Detect which cell encompasses the target text, then output its [X, Y] center coordinate. 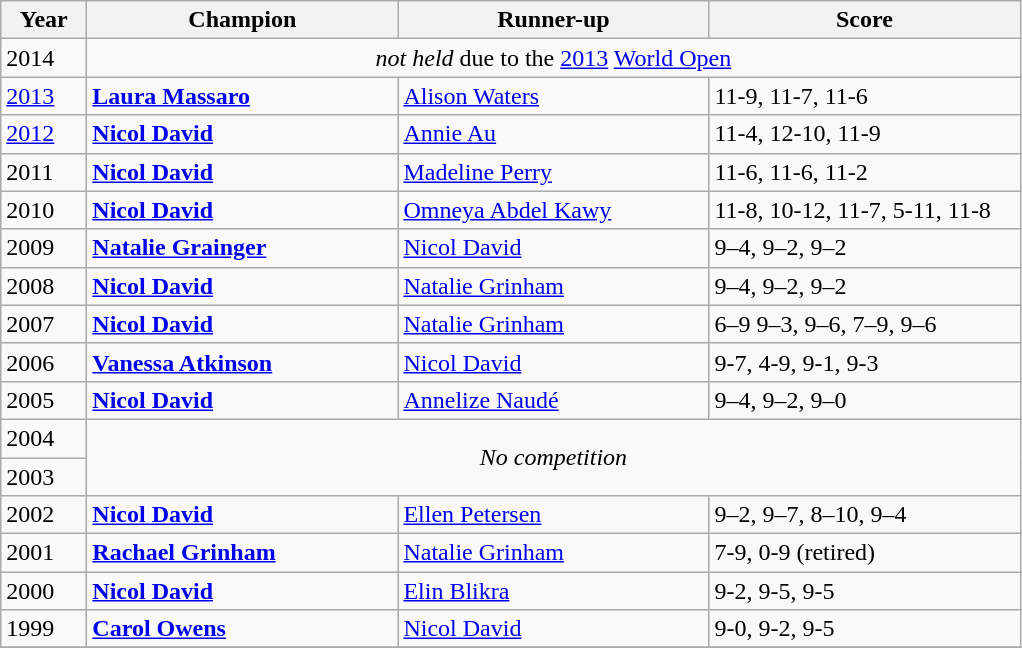
2011 [44, 172]
11-9, 11-7, 11-6 [864, 96]
Madeline Perry [554, 172]
2008 [44, 286]
Carol Owens [242, 629]
Rachael Grinham [242, 553]
Score [864, 20]
2001 [44, 553]
2004 [44, 438]
2003 [44, 477]
11-8, 10-12, 11-7, 5-11, 11-8 [864, 210]
2013 [44, 96]
Annelize Naudé [554, 400]
Laura Massaro [242, 96]
2010 [44, 210]
2006 [44, 362]
2014 [44, 58]
Vanessa Atkinson [242, 362]
2007 [44, 324]
Champion [242, 20]
Natalie Grainger [242, 248]
Annie Au [554, 134]
2012 [44, 134]
11-4, 12-10, 11-9 [864, 134]
9–2, 9–7, 8–10, 9–4 [864, 515]
2000 [44, 591]
2005 [44, 400]
not held due to the 2013 World Open [554, 58]
1999 [44, 629]
2002 [44, 515]
2009 [44, 248]
6–9 9–3, 9–6, 7–9, 9–6 [864, 324]
11-6, 11-6, 11-2 [864, 172]
Alison Waters [554, 96]
Elin Blikra [554, 591]
Omneya Abdel Kawy [554, 210]
9-0, 9-2, 9-5 [864, 629]
Ellen Petersen [554, 515]
9-7, 4-9, 9-1, 9-3 [864, 362]
9-2, 9-5, 9-5 [864, 591]
Runner-up [554, 20]
No competition [554, 457]
9–4, 9–2, 9–0 [864, 400]
7-9, 0-9 (retired) [864, 553]
Year [44, 20]
